Search for the cell housing the specified text and yield its [x, y] center coordinate. 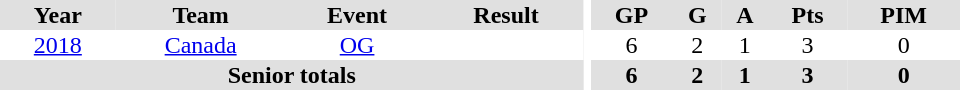
Event [358, 15]
GP [631, 15]
PIM [904, 15]
Team [201, 15]
Canada [201, 45]
2018 [58, 45]
Year [58, 15]
OG [358, 45]
Result [506, 15]
A [745, 15]
G [698, 15]
Senior totals [292, 75]
Pts [808, 15]
